Provide the (X, Y) coordinate of the cell's center where the given text is located.  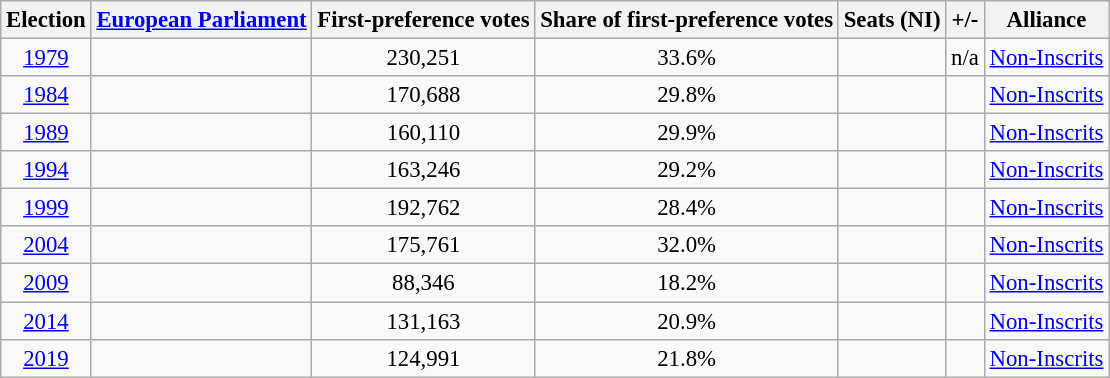
Seats (NI) (892, 20)
2014 (46, 321)
163,246 (424, 170)
Alliance (1046, 20)
29.9% (686, 133)
1994 (46, 170)
First-preference votes (424, 20)
18.2% (686, 283)
1999 (46, 208)
n/a (965, 58)
1984 (46, 95)
230,251 (424, 58)
21.8% (686, 358)
124,991 (424, 358)
28.4% (686, 208)
+/- (965, 20)
2019 (46, 358)
32.0% (686, 245)
20.9% (686, 321)
29.8% (686, 95)
2004 (46, 245)
2009 (46, 283)
1989 (46, 133)
1979 (46, 58)
192,762 (424, 208)
160,110 (424, 133)
175,761 (424, 245)
170,688 (424, 95)
33.6% (686, 58)
Share of first-preference votes (686, 20)
Election (46, 20)
29.2% (686, 170)
88,346 (424, 283)
131,163 (424, 321)
European Parliament (202, 20)
